Return (X, Y) of the center of cell containing provided text 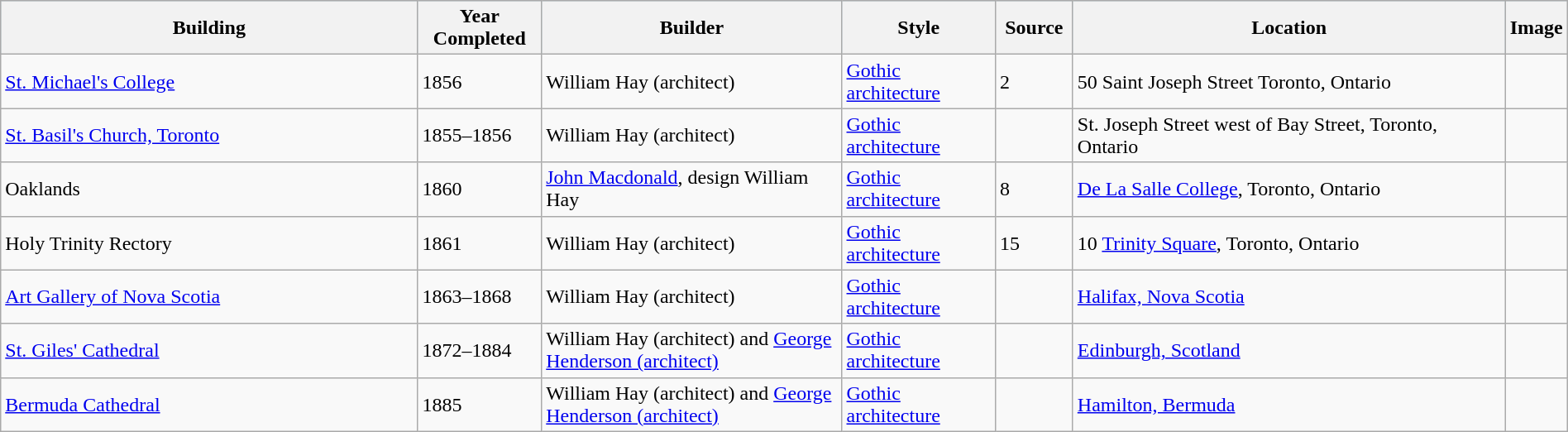
1856 (480, 81)
Year Completed (480, 28)
St. Michael's College (209, 81)
1860 (480, 189)
De La Salle College, Toronto, Ontario (1288, 189)
Source (1034, 28)
Hamilton, Bermuda (1288, 404)
Bermuda Cathedral (209, 404)
St. Joseph Street west of Bay Street, Toronto, Ontario (1288, 136)
1885 (480, 404)
Art Gallery of Nova Scotia (209, 296)
1872–1884 (480, 351)
Location (1288, 28)
Image (1537, 28)
1863–1868 (480, 296)
10 Trinity Square, Toronto, Ontario (1288, 243)
1855–1856 (480, 136)
Edinburgh, Scotland (1288, 351)
Oaklands (209, 189)
2 (1034, 81)
15 (1034, 243)
Style (918, 28)
Holy Trinity Rectory (209, 243)
50 Saint Joseph Street Toronto, Ontario (1288, 81)
St. Basil's Church, Toronto (209, 136)
8 (1034, 189)
Builder (691, 28)
1861 (480, 243)
St. Giles' Cathedral (209, 351)
Halifax, Nova Scotia (1288, 296)
John Macdonald, design William Hay (691, 189)
Building (209, 28)
